Capture the cell that displays the provided text and extract its [x, y] central coordinate. 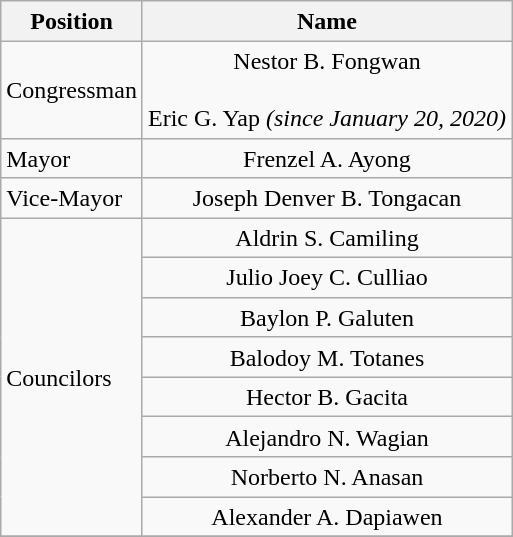
Baylon P. Galuten [326, 317]
Councilors [72, 378]
Julio Joey C. Culliao [326, 278]
Position [72, 21]
Frenzel A. Ayong [326, 158]
Vice-Mayor [72, 198]
Name [326, 21]
Aldrin S. Camiling [326, 238]
Balodoy M. Totanes [326, 357]
Hector B. Gacita [326, 397]
Alejandro N. Wagian [326, 437]
Mayor [72, 158]
Nestor B. FongwanEric G. Yap (since January 20, 2020) [326, 90]
Congressman [72, 90]
Joseph Denver B. Tongacan [326, 198]
Alexander A. Dapiawen [326, 517]
Norberto N. Anasan [326, 477]
